For the text-containing cell, return its midpoint in [X, Y] coordinate format. 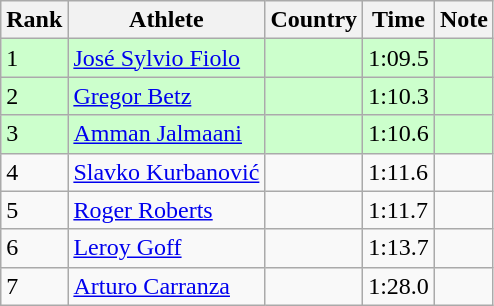
Time [399, 20]
7 [34, 286]
Slavko Kurbanović [166, 172]
5 [34, 210]
Athlete [166, 20]
Rank [34, 20]
1:11.7 [399, 210]
Note [464, 20]
Arturo Carranza [166, 286]
Leroy Goff [166, 248]
3 [34, 134]
1:28.0 [399, 286]
Amman Jalmaani [166, 134]
1:09.5 [399, 58]
1:13.7 [399, 248]
José Sylvio Fiolo [166, 58]
Gregor Betz [166, 96]
Country [314, 20]
1:10.3 [399, 96]
2 [34, 96]
1:10.6 [399, 134]
1 [34, 58]
6 [34, 248]
1:11.6 [399, 172]
4 [34, 172]
Roger Roberts [166, 210]
